Output the (X, Y) coordinate of the center of the cell containing the given text.  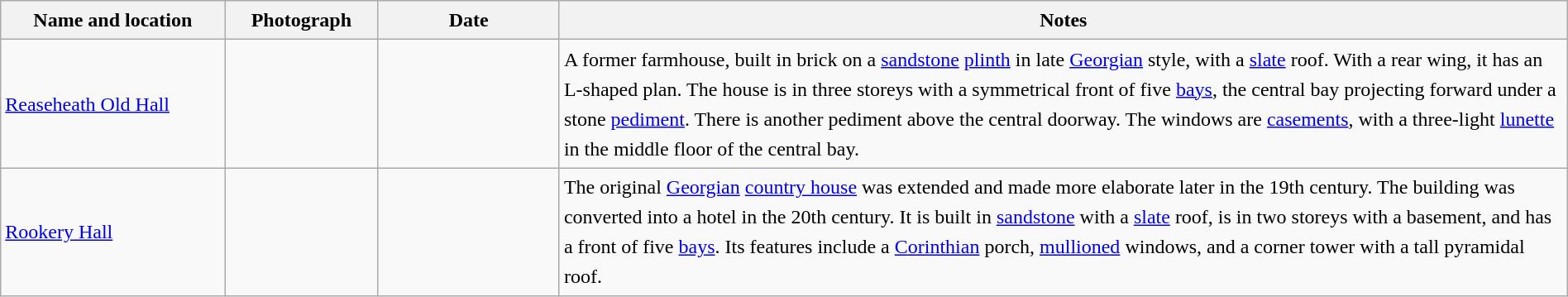
Notes (1064, 20)
Date (468, 20)
Reaseheath Old Hall (112, 104)
Name and location (112, 20)
Rookery Hall (112, 232)
Photograph (301, 20)
